Extract the (X, Y) coordinate from the center of the cell holding the provided text.  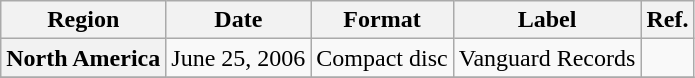
Vanguard Records (547, 58)
North America (84, 58)
Ref. (668, 20)
Date (238, 20)
Compact disc (382, 58)
Region (84, 20)
June 25, 2006 (238, 58)
Label (547, 20)
Format (382, 20)
